Find where the given text appears and provide that cell's center as (x, y) coordinate. 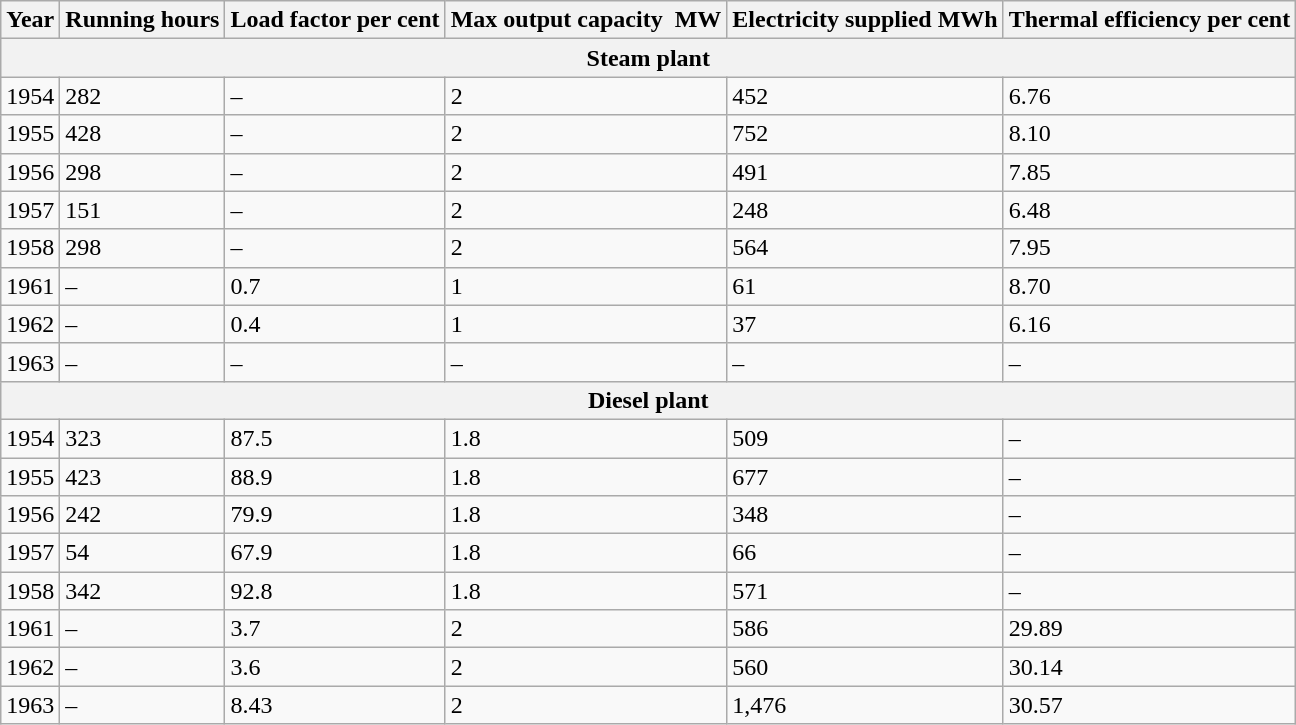
54 (142, 553)
61 (865, 286)
8.10 (1150, 134)
3.6 (335, 667)
Running hours (142, 20)
571 (865, 591)
30.14 (1150, 667)
586 (865, 629)
Load factor per cent (335, 20)
88.9 (335, 477)
560 (865, 667)
752 (865, 134)
Thermal efficiency per cent (1150, 20)
282 (142, 96)
8.70 (1150, 286)
37 (865, 324)
Steam plant (648, 58)
30.57 (1150, 705)
564 (865, 248)
491 (865, 172)
6.16 (1150, 324)
Year (30, 20)
242 (142, 515)
Diesel plant (648, 400)
29.89 (1150, 629)
323 (142, 438)
Max output capacity MW (586, 20)
Electricity supplied MWh (865, 20)
151 (142, 210)
6.76 (1150, 96)
0.4 (335, 324)
3.7 (335, 629)
7.85 (1150, 172)
79.9 (335, 515)
452 (865, 96)
6.48 (1150, 210)
66 (865, 553)
8.43 (335, 705)
0.7 (335, 286)
342 (142, 591)
677 (865, 477)
348 (865, 515)
248 (865, 210)
1,476 (865, 705)
92.8 (335, 591)
87.5 (335, 438)
509 (865, 438)
428 (142, 134)
7.95 (1150, 248)
67.9 (335, 553)
423 (142, 477)
